Scan for the cell matching the given text and deliver its [X, Y] coordinate at center. 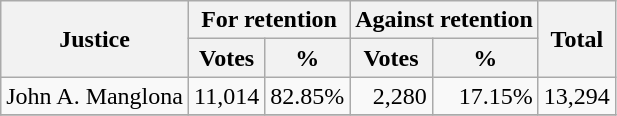
17.15% [485, 96]
Against retention [444, 20]
For retention [268, 20]
13,294 [576, 96]
82.85% [308, 96]
2,280 [392, 96]
Total [576, 39]
John A. Manglona [95, 96]
11,014 [226, 96]
Justice [95, 39]
